Extract the (x, y) coordinate from the center of the cell holding the provided text.  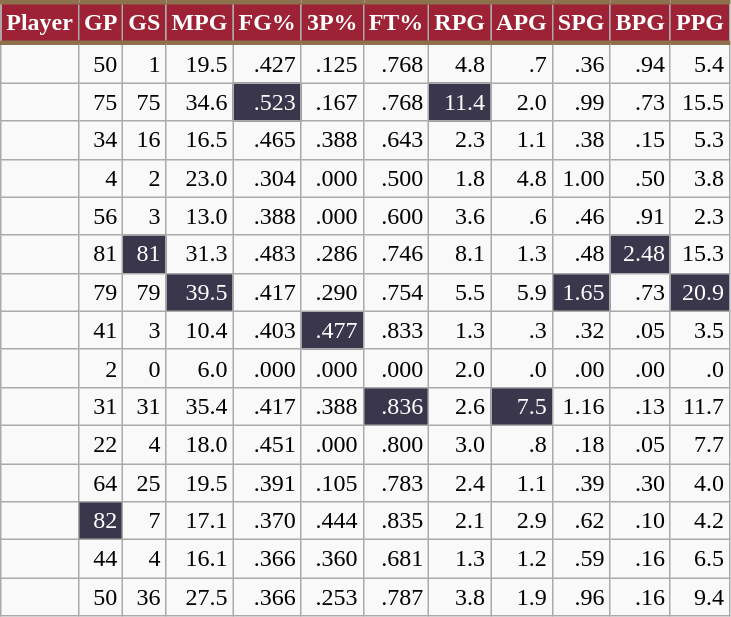
3.0 (460, 444)
1.65 (581, 292)
64 (100, 483)
.99 (581, 102)
.13 (640, 406)
.403 (267, 330)
GS (144, 22)
.91 (640, 216)
27.5 (200, 597)
41 (100, 330)
4.2 (700, 521)
.681 (396, 559)
.96 (581, 597)
36 (144, 597)
.746 (396, 254)
39.5 (200, 292)
.643 (396, 140)
.500 (396, 178)
PPG (700, 22)
22 (100, 444)
.370 (267, 521)
.8 (522, 444)
.477 (332, 330)
.39 (581, 483)
31.3 (200, 254)
.59 (581, 559)
.38 (581, 140)
.465 (267, 140)
.94 (640, 63)
.483 (267, 254)
5.4 (700, 63)
GP (100, 22)
.836 (396, 406)
35.4 (200, 406)
FT% (396, 22)
7.5 (522, 406)
.800 (396, 444)
56 (100, 216)
.787 (396, 597)
1 (144, 63)
.18 (581, 444)
5.5 (460, 292)
7.7 (700, 444)
.523 (267, 102)
15.5 (700, 102)
34 (100, 140)
9.4 (700, 597)
Player (40, 22)
.36 (581, 63)
RPG (460, 22)
2.6 (460, 406)
.835 (396, 521)
BPG (640, 22)
.62 (581, 521)
FG% (267, 22)
.427 (267, 63)
5.9 (522, 292)
.253 (332, 597)
.290 (332, 292)
18.0 (200, 444)
6.5 (700, 559)
.7 (522, 63)
.286 (332, 254)
4.0 (700, 483)
.6 (522, 216)
25 (144, 483)
1.2 (522, 559)
1.8 (460, 178)
.600 (396, 216)
13.0 (200, 216)
2.48 (640, 254)
.360 (332, 559)
8.1 (460, 254)
10.4 (200, 330)
.167 (332, 102)
.754 (396, 292)
.46 (581, 216)
17.1 (200, 521)
15.3 (700, 254)
16 (144, 140)
3.5 (700, 330)
3.6 (460, 216)
.30 (640, 483)
.105 (332, 483)
11.7 (700, 406)
1.00 (581, 178)
6.0 (200, 368)
.451 (267, 444)
MPG (200, 22)
.783 (396, 483)
.304 (267, 178)
23.0 (200, 178)
20.9 (700, 292)
.50 (640, 178)
11.4 (460, 102)
APG (522, 22)
16.5 (200, 140)
.10 (640, 521)
34.6 (200, 102)
.48 (581, 254)
.15 (640, 140)
7 (144, 521)
.444 (332, 521)
3P% (332, 22)
16.1 (200, 559)
.391 (267, 483)
.125 (332, 63)
2.1 (460, 521)
2.4 (460, 483)
82 (100, 521)
2.9 (522, 521)
.3 (522, 330)
.833 (396, 330)
1.9 (522, 597)
44 (100, 559)
5.3 (700, 140)
.32 (581, 330)
SPG (581, 22)
1.16 (581, 406)
0 (144, 368)
